Return the (X, Y) coordinate for the center point of the cell that contains the specified text.  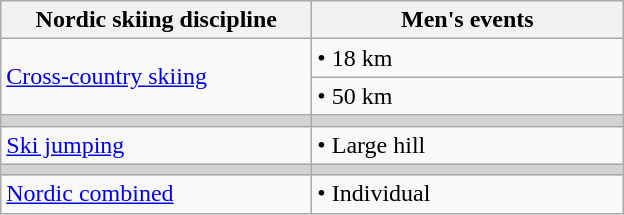
Men's events (468, 20)
Nordic skiing discipline (156, 20)
Nordic combined (156, 194)
• 18 km (468, 58)
Ski jumping (156, 145)
• 50 km (468, 96)
• Individual (468, 194)
• Large hill (468, 145)
Cross-country skiing (156, 77)
